For the text-containing cell, return its midpoint in (X, Y) coordinate format. 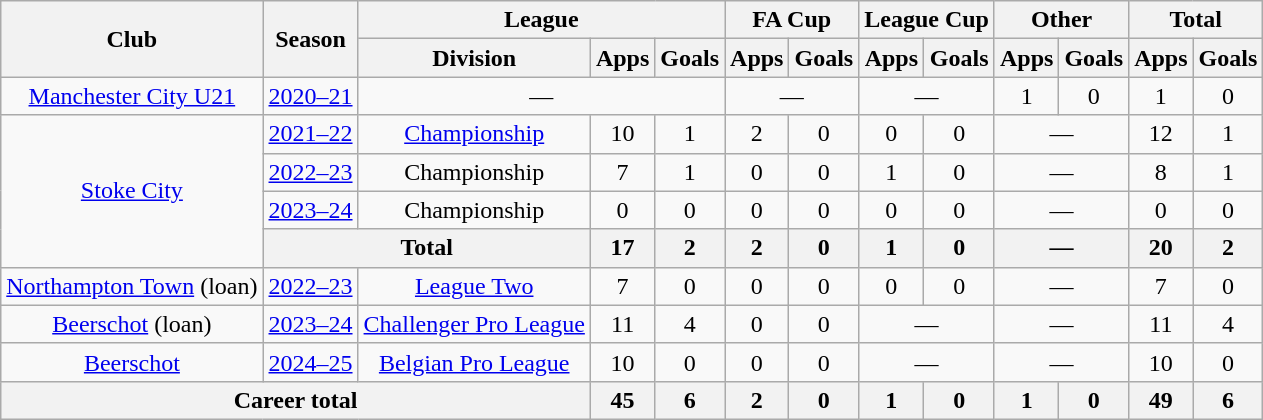
2021–22 (310, 134)
Other (1061, 20)
Manchester City U21 (132, 96)
49 (1161, 400)
2024–25 (310, 362)
Career total (296, 400)
12 (1161, 134)
8 (1161, 172)
Division (474, 58)
League Cup (927, 20)
Stoke City (132, 191)
Beerschot (loan) (132, 324)
45 (622, 400)
Club (132, 39)
20 (1161, 248)
Northampton Town (loan) (132, 286)
2020–21 (310, 96)
Challenger Pro League (474, 324)
Belgian Pro League (474, 362)
League Two (474, 286)
FA Cup (792, 20)
League (541, 20)
Season (310, 39)
Beerschot (132, 362)
17 (622, 248)
